Search for the cell housing the specified text and yield its (X, Y) center coordinate. 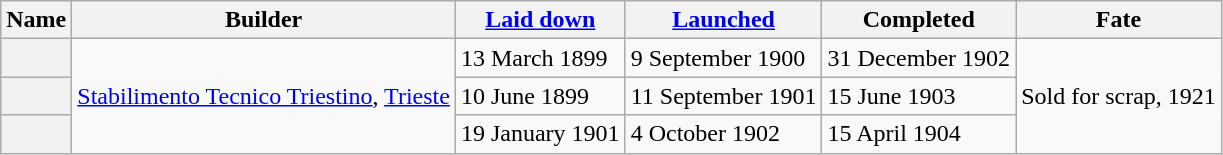
Name (36, 20)
Stabilimento Tecnico Triestino, Trieste (264, 96)
19 January 1901 (540, 134)
Sold for scrap, 1921 (1119, 96)
15 April 1904 (919, 134)
31 December 1902 (919, 58)
4 October 1902 (724, 134)
Fate (1119, 20)
15 June 1903 (919, 96)
9 September 1900 (724, 58)
10 June 1899 (540, 96)
Launched (724, 20)
13 March 1899 (540, 58)
Builder (264, 20)
Laid down (540, 20)
Completed (919, 20)
11 September 1901 (724, 96)
